For the text-containing cell, return its midpoint in (x, y) coordinate format. 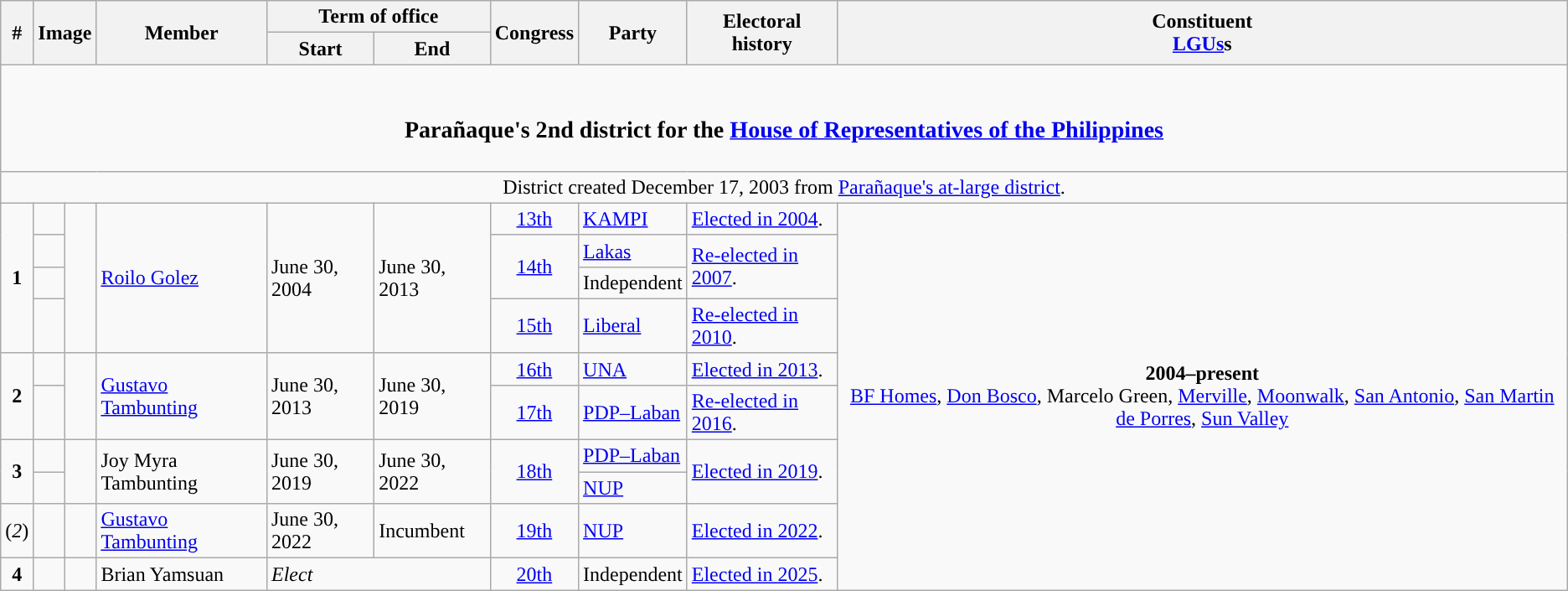
15th (534, 325)
Brian Yamsuan (182, 574)
Party (633, 33)
19th (534, 531)
16th (534, 369)
Elected in 2013. (762, 369)
14th (534, 267)
Re-elected in 2007. (762, 267)
17th (534, 412)
1 (17, 278)
Elected in 2022. (762, 531)
District created December 17, 2003 from Parañaque's at-large district. (784, 187)
End (432, 49)
Incumbent (432, 531)
20th (534, 574)
Parañaque's 2nd district for the House of Representatives of the Philippines (784, 117)
KAMPI (633, 219)
June 30, 2004 (320, 278)
Liberal (633, 325)
ConstituentLGUss (1202, 33)
2004–presentBF Homes, Don Bosco, Marcelo Green, Merville, Moonwalk, San Antonio, San Martin de Porres, Sun Valley (1202, 397)
UNA (633, 369)
4 (17, 574)
Member (182, 33)
Image (65, 33)
Roilo Golez (182, 278)
# (17, 33)
Elect (379, 574)
(2) (17, 531)
Re-elected in 2016. (762, 412)
3 (17, 472)
Electoral history (762, 33)
2 (17, 396)
Lakas (633, 251)
Elected in 2025. (762, 574)
Congress (534, 33)
Elected in 2004. (762, 219)
Joy Myra Tambunting (182, 472)
Start (320, 49)
Elected in 2019. (762, 472)
18th (534, 472)
13th (534, 219)
Term of office (379, 17)
Re-elected in 2010. (762, 325)
